For the text-containing cell, return its midpoint in (x, y) coordinate format. 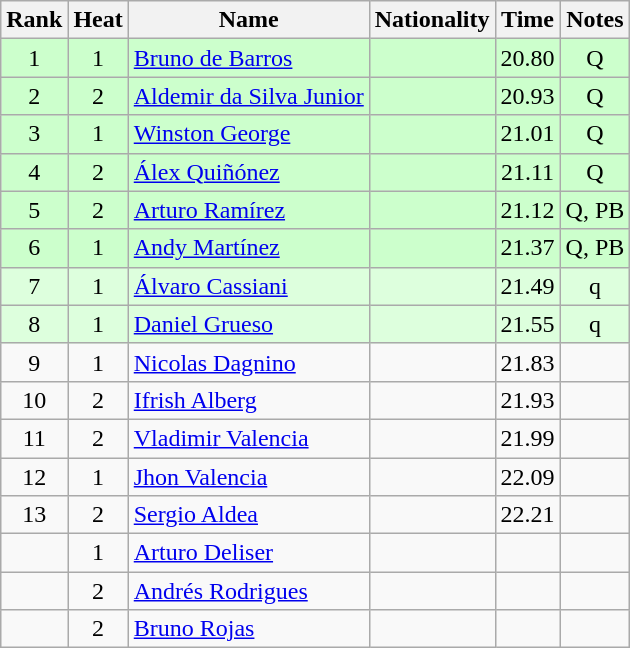
Bruno de Barros (248, 58)
Notes (595, 20)
21.83 (528, 362)
Time (528, 20)
9 (34, 362)
5 (34, 210)
7 (34, 286)
Nationality (432, 20)
21.49 (528, 286)
Andrés Rodrigues (248, 591)
Vladimir Valencia (248, 438)
4 (34, 172)
13 (34, 515)
21.93 (528, 400)
Jhon Valencia (248, 477)
Daniel Grueso (248, 324)
Rank (34, 20)
Andy Martínez (248, 248)
21.37 (528, 248)
Arturo Ramírez (248, 210)
Álvaro Cassiani (248, 286)
Name (248, 20)
Sergio Aldea (248, 515)
Ifrish Alberg (248, 400)
Bruno Rojas (248, 629)
22.21 (528, 515)
20.80 (528, 58)
22.09 (528, 477)
8 (34, 324)
21.11 (528, 172)
10 (34, 400)
21.12 (528, 210)
11 (34, 438)
20.93 (528, 96)
Winston George (248, 134)
Arturo Deliser (248, 553)
3 (34, 134)
Aldemir da Silva Junior (248, 96)
21.55 (528, 324)
Álex Quiñónez (248, 172)
21.99 (528, 438)
6 (34, 248)
Heat (98, 20)
12 (34, 477)
Nicolas Dagnino (248, 362)
21.01 (528, 134)
